Return the (x, y) coordinate for the center point of the cell that contains the specified text.  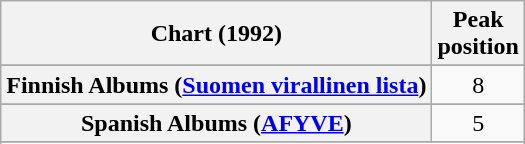
Chart (1992) (216, 34)
Spanish Albums (AFYVE) (216, 123)
5 (478, 123)
8 (478, 85)
Peak position (478, 34)
Finnish Albums (Suomen virallinen lista) (216, 85)
